Search for the cell housing the specified text and yield its (X, Y) center coordinate. 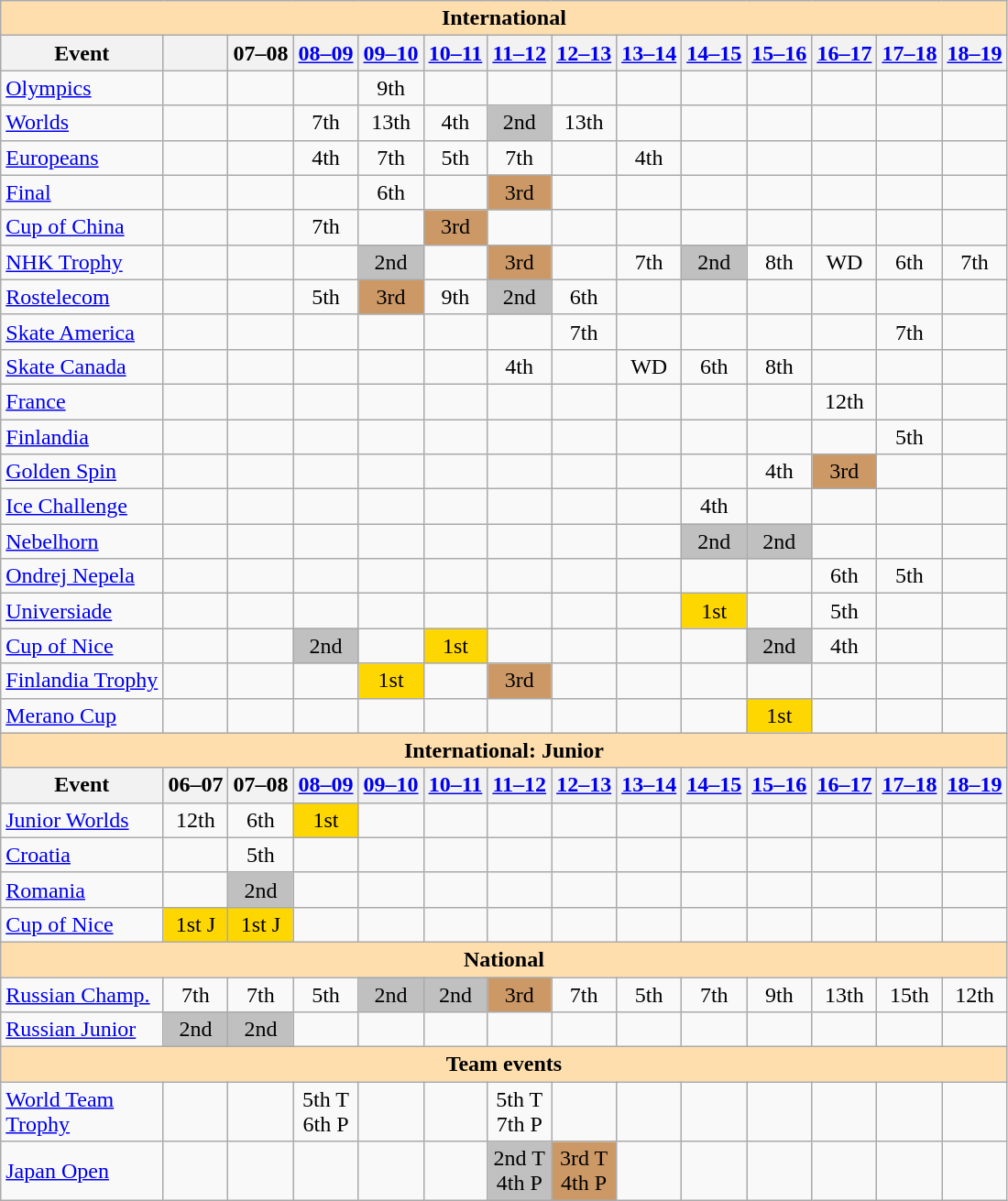
Japan Open (82, 1171)
Skate America (82, 332)
Europeans (82, 158)
Finlandia (82, 437)
Ice Challenge (82, 507)
5th T 6th P (326, 1112)
Worlds (82, 123)
Ondrej Nepela (82, 576)
Universiade (82, 611)
Merano Cup (82, 715)
Junior Worlds (82, 820)
Final (82, 192)
Russian Champ. (82, 994)
Romania (82, 890)
International (504, 18)
Russian Junior (82, 1030)
3rd T 4th P (585, 1171)
5th T 7th P (520, 1112)
2nd T 4th P (520, 1171)
Skate Canada (82, 366)
World TeamTrophy (82, 1112)
15th (909, 994)
Nebelhorn (82, 541)
Finlandia Trophy (82, 681)
NHK Trophy (82, 262)
Team events (504, 1065)
National (504, 959)
Croatia (82, 855)
Golden Spin (82, 472)
International: Junior (504, 750)
06–07 (196, 785)
Rostelecom (82, 297)
Olympics (82, 88)
Cup of China (82, 227)
France (82, 401)
